Search for the cell housing the specified text and yield its [X, Y] center coordinate. 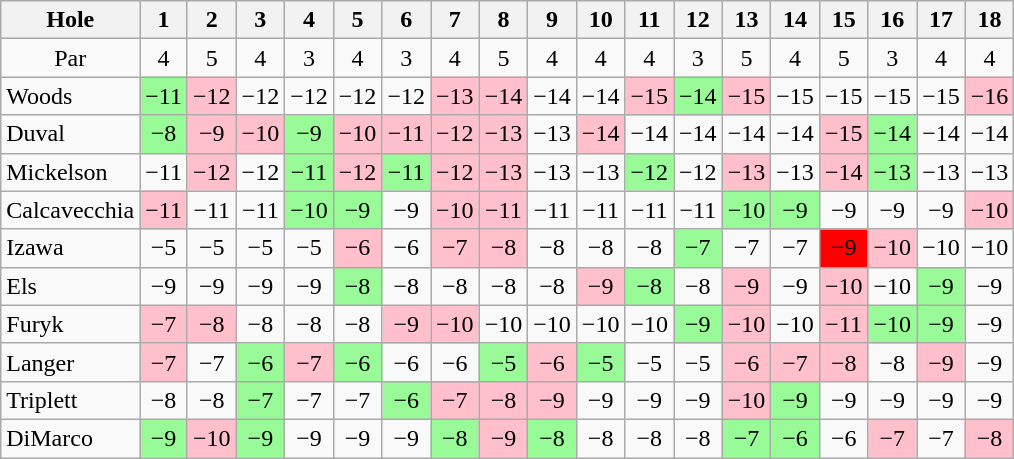
17 [942, 20]
2 [212, 20]
11 [650, 20]
15 [844, 20]
Mickelson [70, 172]
Langer [70, 362]
Furyk [70, 324]
13 [746, 20]
8 [504, 20]
7 [454, 20]
Els [70, 286]
DiMarco [70, 438]
6 [406, 20]
Triplett [70, 400]
10 [600, 20]
14 [796, 20]
Calcavecchia [70, 210]
Duval [70, 134]
−16 [990, 96]
9 [552, 20]
1 [164, 20]
Par [70, 58]
18 [990, 20]
Woods [70, 96]
16 [892, 20]
Izawa [70, 248]
Hole [70, 20]
12 [698, 20]
